Return [X, Y] of the center of cell containing provided text 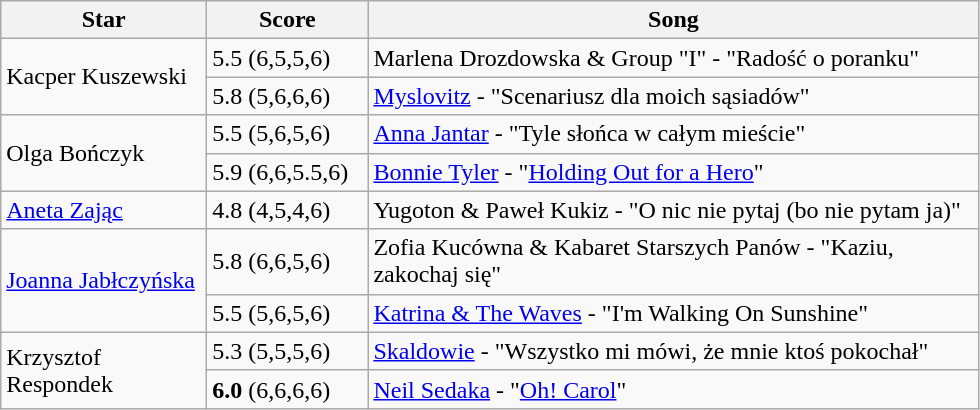
5.3 (5,5,5,6) [288, 351]
Marlena Drozdowska & Group "I" - "Radość o poranku" [674, 58]
Zofia Kucówna & Kabaret Starszych Panów - "Kaziu, zakochaj się" [674, 262]
Joanna Jabłczyńska [104, 280]
Neil Sedaka - "Oh! Carol" [674, 389]
Star [104, 20]
Song [674, 20]
6.0 (6,6,6,6) [288, 389]
Krzysztof Respondek [104, 370]
Kacper Kuszewski [104, 77]
Bonnie Tyler - "Holding Out for a Hero" [674, 172]
Score [288, 20]
Myslovitz - "Scenariusz dla moich sąsiadów" [674, 96]
Yugoton & Paweł Kukiz - "O nic nie pytaj (bo nie pytam ja)" [674, 210]
Anna Jantar - "Tyle słońca w całym mieście" [674, 134]
5.5 (6,5,5,6) [288, 58]
4.8 (4,5,4,6) [288, 210]
Olga Bończyk [104, 153]
Skaldowie - "Wszystko mi mówi, że mnie ktoś pokochał" [674, 351]
5.8 (5,6,6,6) [288, 96]
5.8 (6,6,5,6) [288, 262]
Aneta Zając [104, 210]
5.9 (6,6,5.5,6) [288, 172]
Katrina & The Waves - "I'm Walking On Sunshine" [674, 313]
